Extract the [x, y] coordinate from the center of the cell holding the provided text.  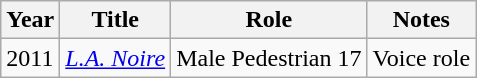
Year [30, 20]
Notes [422, 20]
Role [269, 20]
Voice role [422, 58]
L.A. Noire [116, 58]
Title [116, 20]
Male Pedestrian 17 [269, 58]
2011 [30, 58]
